Output the [X, Y] coordinate of the center of the cell containing the given text.  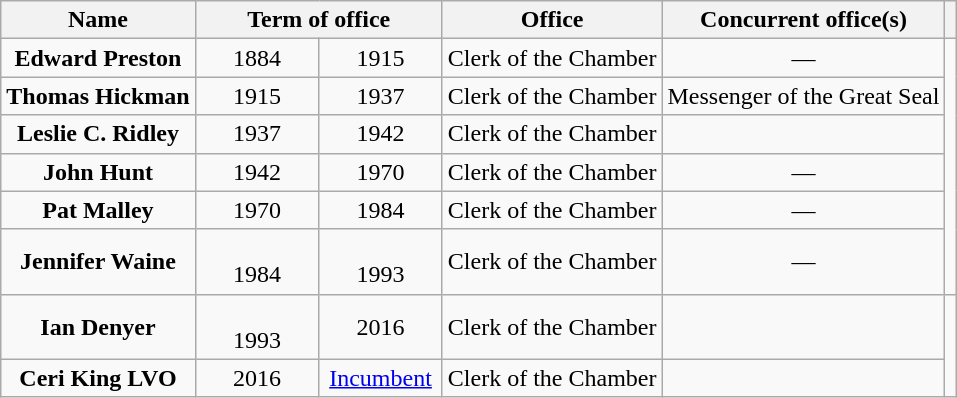
Pat Malley [98, 210]
Jennifer Waine [98, 262]
Thomas Hickman [98, 96]
John Hunt [98, 172]
Leslie C. Ridley [98, 134]
Messenger of the Great Seal [804, 96]
1884 [257, 58]
Incumbent [381, 378]
Ceri King LVO [98, 378]
Name [98, 20]
Edward Preston [98, 58]
Office [552, 20]
Concurrent office(s) [804, 20]
Ian Denyer [98, 326]
Term of office [318, 20]
